Find where the given text appears and provide that cell's center as [X, Y] coordinate. 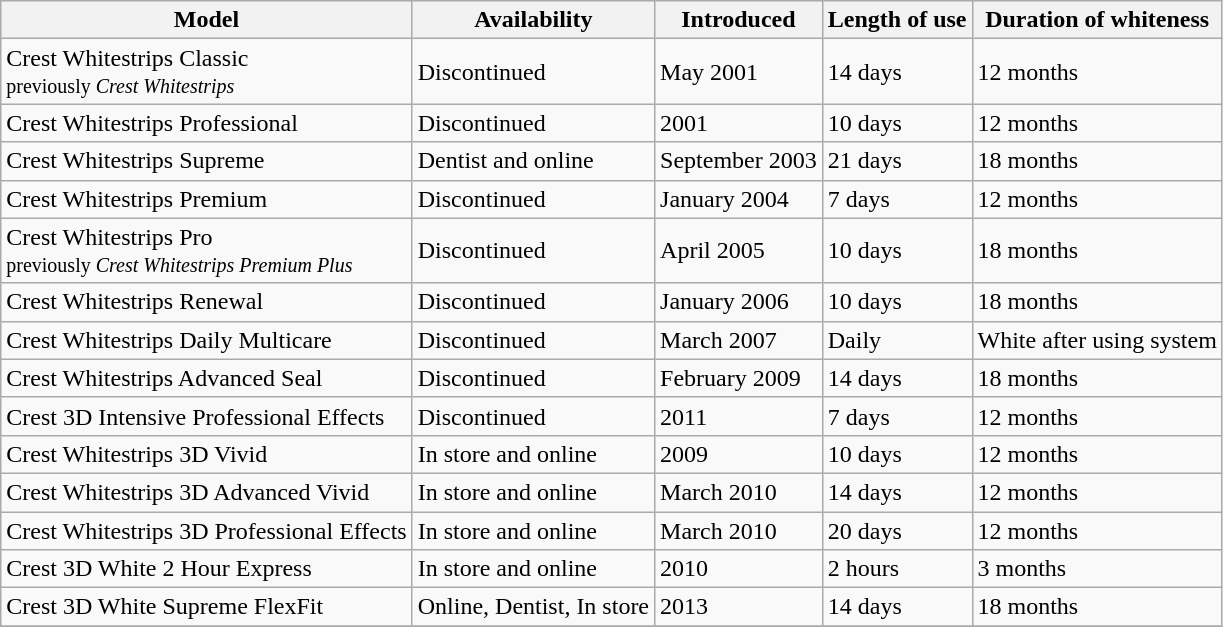
2010 [739, 569]
Crest Whitestrips Classic previously Crest Whitestrips [206, 72]
Daily [897, 340]
Online, Dentist, In store [533, 607]
Crest Whitestrips Renewal [206, 302]
Crest Whitestrips 3D Professional Effects [206, 531]
Crest Whitestrips Professional [206, 123]
Crest Whitestrips Supreme [206, 161]
Crest Whitestrips Propreviously Crest Whitestrips Premium Plus [206, 250]
February 2009 [739, 378]
Crest 3D White 2 Hour Express [206, 569]
January 2006 [739, 302]
Duration of whiteness [1097, 20]
Crest Whitestrips Premium [206, 199]
Availability [533, 20]
3 months [1097, 569]
May 2001 [739, 72]
January 2004 [739, 199]
September 2003 [739, 161]
Crest Whitestrips 3D Vivid [206, 454]
Crest Whitestrips Advanced Seal [206, 378]
2013 [739, 607]
Crest Whitestrips 3D Advanced Vivid [206, 492]
2 hours [897, 569]
Crest 3D Intensive Professional Effects [206, 416]
2009 [739, 454]
Model [206, 20]
2011 [739, 416]
April 2005 [739, 250]
20 days [897, 531]
Length of use [897, 20]
White after using system [1097, 340]
Dentist and online [533, 161]
Crest 3D White Supreme FlexFit [206, 607]
Introduced [739, 20]
Crest Whitestrips Daily Multicare [206, 340]
2001 [739, 123]
21 days [897, 161]
March 2007 [739, 340]
